Search for the cell housing the specified text and yield its (x, y) center coordinate. 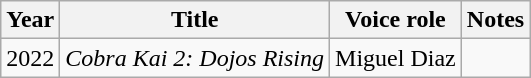
Title (195, 20)
Voice role (396, 20)
Cobra Kai 2: Dojos Rising (195, 58)
Notes (495, 20)
Miguel Diaz (396, 58)
Year (30, 20)
2022 (30, 58)
